Scan for the cell matching the given text and deliver its (x, y) coordinate at center. 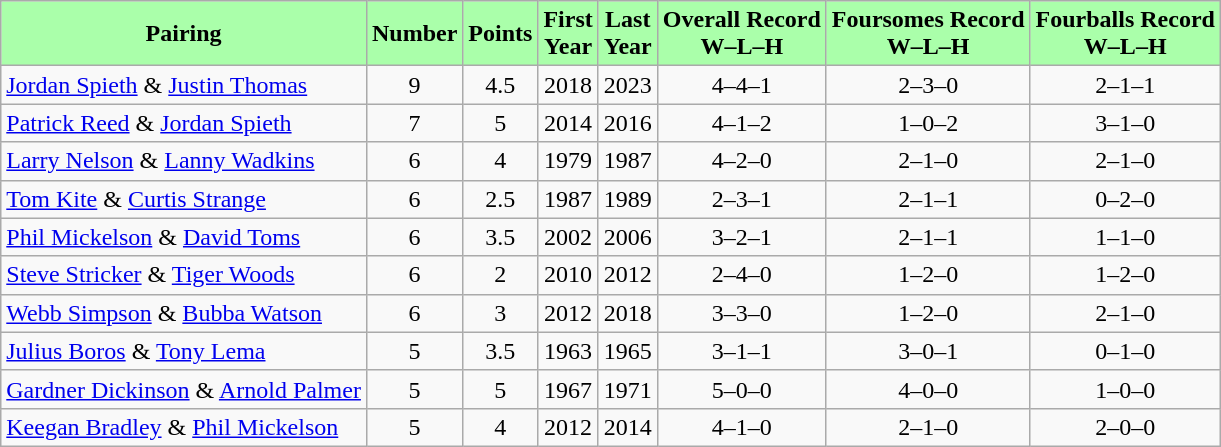
9 (414, 85)
1971 (628, 389)
2–0–0 (1125, 427)
Gardner Dickinson & Arnold Palmer (184, 389)
Phil Mickelson & David Toms (184, 237)
Julius Boros & Tony Lema (184, 351)
Patrick Reed & Jordan Spieth (184, 123)
Pairing (184, 34)
1–1–0 (1125, 237)
1–0–0 (1125, 389)
2016 (628, 123)
2–4–0 (742, 275)
Fourballs RecordW–L–H (1125, 34)
Number (414, 34)
2.5 (500, 199)
1965 (628, 351)
Foursomes RecordW–L–H (928, 34)
1–0–2 (928, 123)
Overall RecordW–L–H (742, 34)
Larry Nelson & Lanny Wadkins (184, 161)
4–1–0 (742, 427)
1963 (568, 351)
Webb Simpson & Bubba Watson (184, 313)
2–3–1 (742, 199)
4–2–0 (742, 161)
2023 (628, 85)
Jordan Spieth & Justin Thomas (184, 85)
5–0–0 (742, 389)
Steve Stricker & Tiger Woods (184, 275)
Keegan Bradley & Phil Mickelson (184, 427)
1989 (628, 199)
3–2–1 (742, 237)
0–1–0 (1125, 351)
2010 (568, 275)
3–1–0 (1125, 123)
3 (500, 313)
1967 (568, 389)
4–4–1 (742, 85)
1979 (568, 161)
4–0–0 (928, 389)
FirstYear (568, 34)
7 (414, 123)
0–2–0 (1125, 199)
2002 (568, 237)
Points (500, 34)
2–3–0 (928, 85)
3–0–1 (928, 351)
3–3–0 (742, 313)
LastYear (628, 34)
2006 (628, 237)
2 (500, 275)
3–1–1 (742, 351)
4.5 (500, 85)
Tom Kite & Curtis Strange (184, 199)
4–1–2 (742, 123)
